Locate the cell with the specified text and output its [X, Y] center coordinate. 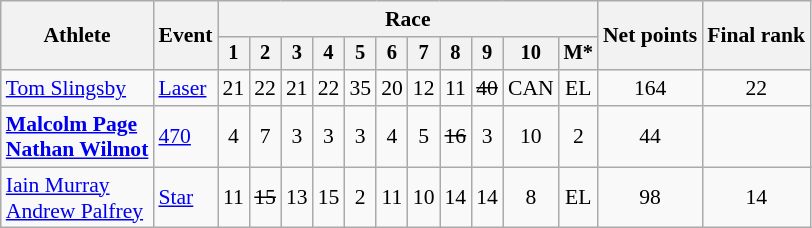
Malcolm PageNathan Wilmot [78, 136]
Tom Slingsby [78, 88]
Athlete [78, 36]
Star [185, 198]
9 [487, 54]
164 [650, 88]
Final rank [756, 36]
470 [185, 136]
12 [424, 88]
35 [360, 88]
16 [456, 136]
Laser [185, 88]
44 [650, 136]
M* [578, 54]
20 [392, 88]
Net points [650, 36]
1 [234, 54]
40 [487, 88]
98 [650, 198]
Race [408, 19]
Event [185, 36]
13 [297, 198]
6 [392, 54]
Iain MurrayAndrew Palfrey [78, 198]
CAN [531, 88]
